Extract the [x, y] coordinate from the center of the cell holding the provided text.  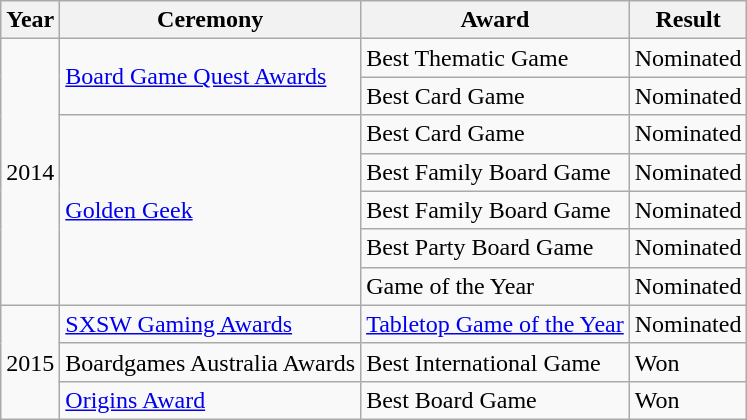
Best Thematic Game [496, 58]
SXSW Gaming Awards [210, 324]
Award [496, 20]
Best International Game [496, 362]
Result [688, 20]
Best Party Board Game [496, 248]
Tabletop Game of the Year [496, 324]
Board Game Quest Awards [210, 77]
Year [30, 20]
Boardgames Australia Awards [210, 362]
2014 [30, 172]
2015 [30, 362]
Origins Award [210, 400]
Best Board Game [496, 400]
Golden Geek [210, 210]
Ceremony [210, 20]
Game of the Year [496, 286]
